Return (X, Y) of the center of cell containing provided text 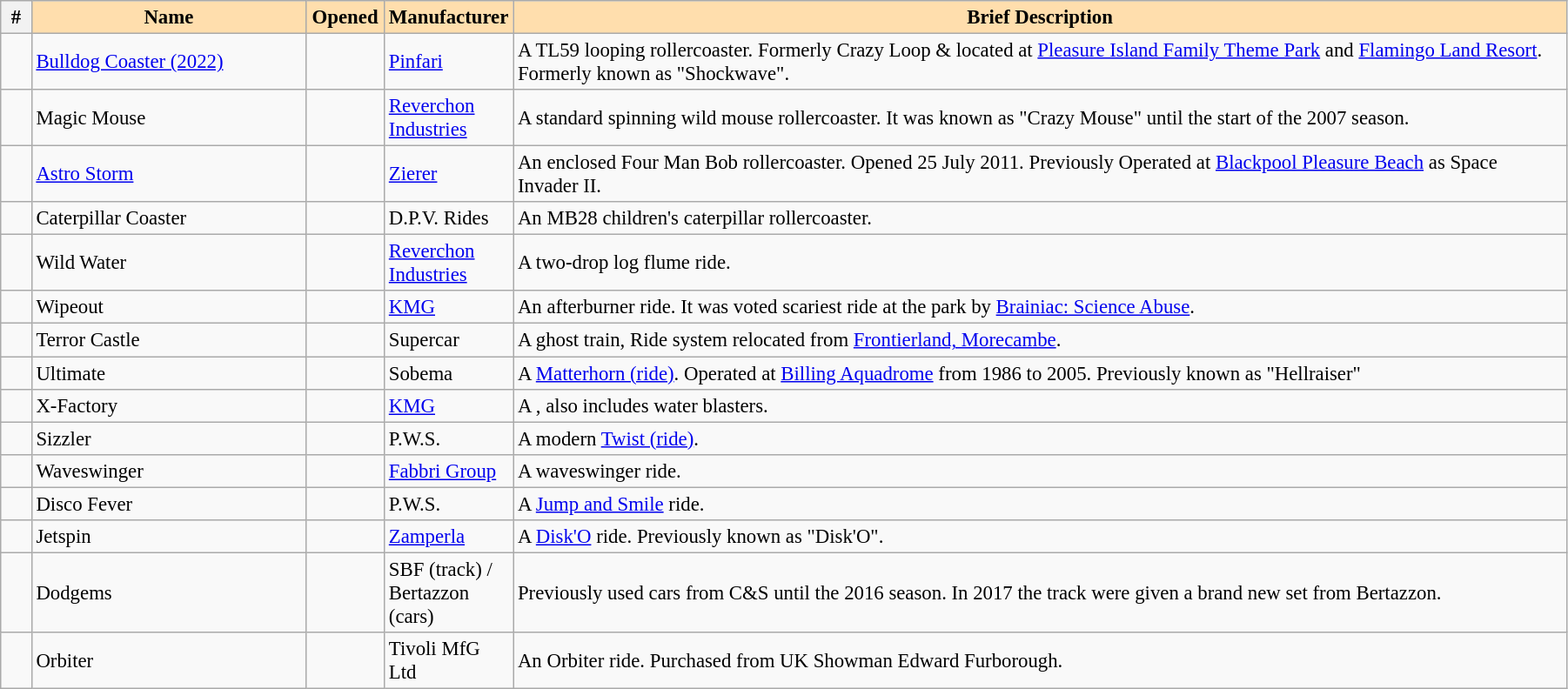
# (16, 17)
A Matterhorn (ride). Operated at Billing Aquadrome from 1986 to 2005. Previously known as "Hellraiser" (1041, 373)
A Jump and Smile ride. (1041, 504)
Tivoli MfG Ltd (449, 661)
A standard spinning wild mouse rollercoaster. It was known as "Crazy Mouse" until the start of the 2007 season. (1041, 118)
Manufacturer (449, 17)
Caterpillar Coaster (169, 218)
Name (169, 17)
A , also includes water blasters. (1041, 405)
Orbiter (169, 661)
Zierer (449, 174)
Waveswinger (169, 471)
Pinfari (449, 63)
Opened (345, 17)
An enclosed Four Man Bob rollercoaster. Opened 25 July 2011. Previously Operated at Blackpool Pleasure Beach as Space Invader II. (1041, 174)
Supercar (449, 340)
Wipeout (169, 307)
Wild Water (169, 263)
A Disk'O ride. Previously known as "Disk'O". (1041, 537)
Ultimate (169, 373)
Sizzler (169, 438)
SBF (track) / Bertazzon (cars) (449, 592)
Previously used cars from C&S until the 2016 season. In 2017 the track were given a brand new set from Bertazzon. (1041, 592)
Bulldog Coaster (2022) (169, 63)
A ghost train, Ride system relocated from Frontierland, Morecambe. (1041, 340)
A two-drop log flume ride. (1041, 263)
An afterburner ride. It was voted scariest ride at the park by Brainiac: Science Abuse. (1041, 307)
Zamperla (449, 537)
A modern Twist (ride). (1041, 438)
Astro Storm (169, 174)
A waveswinger ride. (1041, 471)
Fabbri Group (449, 471)
Terror Castle (169, 340)
An MB28 children's caterpillar rollercoaster. (1041, 218)
X-Factory (169, 405)
An Orbiter ride. Purchased from UK Showman Edward Furborough. (1041, 661)
Sobema (449, 373)
Brief Description (1041, 17)
Magic Mouse (169, 118)
Dodgems (169, 592)
D.P.V. Rides (449, 218)
Jetspin (169, 537)
Disco Fever (169, 504)
